Find where the given text appears and provide that cell's center as (x, y) coordinate. 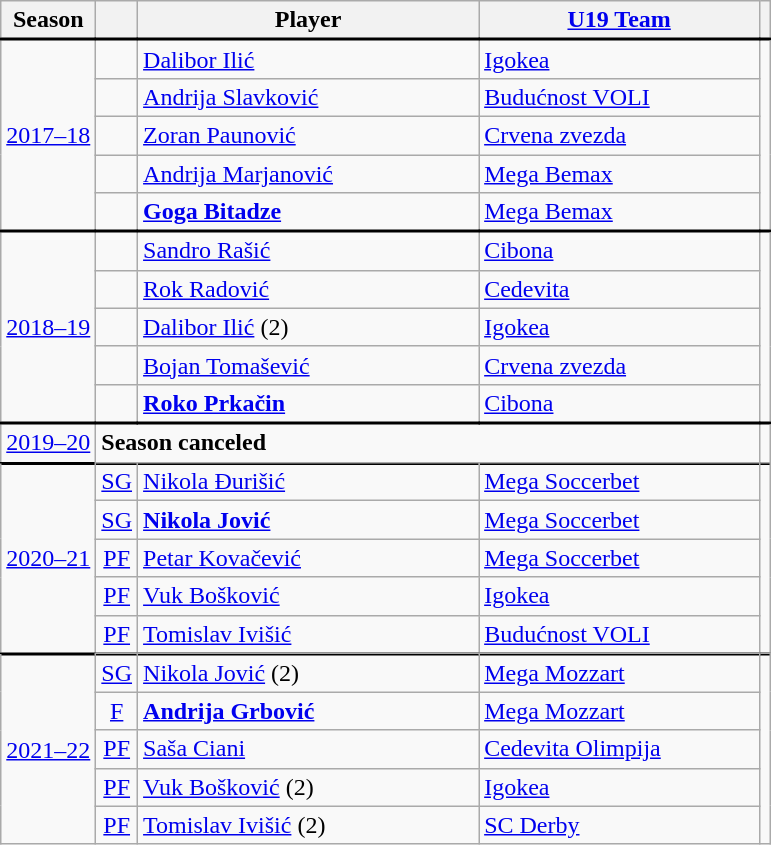
Nikola Jović (308, 520)
Cedevita (620, 289)
Saša Ciani (308, 749)
Tomislav Ivišić (2) (308, 825)
Season (48, 20)
U19 Team (620, 20)
Petar Kovačević (308, 558)
Dalibor Ilić (2) (308, 327)
Season canceled (428, 443)
Roko Prkačin (308, 404)
Sandro Rašić (308, 250)
Andrija Grbović (308, 711)
Goga Bitadze (308, 212)
SC Derby (620, 825)
Andrija Marjanović (308, 173)
2019–20 (48, 443)
Vuk Bošković (2) (308, 787)
Tomislav Ivišić (308, 634)
Player (308, 20)
Dalibor Ilić (308, 60)
Nikola Đurišić (308, 482)
2017–18 (48, 136)
Andrija Slavković (308, 97)
Nikola Jović (2) (308, 673)
2020–21 (48, 558)
Vuk Bošković (308, 596)
2018–19 (48, 327)
Rok Radović (308, 289)
Cedevita Olimpija (620, 749)
Zoran Paunović (308, 135)
Bojan Tomašević (308, 365)
F (117, 711)
2021–22 (48, 749)
